Provide the (x, y) coordinate of the cell's center where the given text is located.  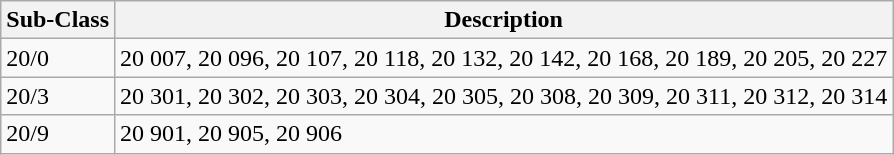
20 301, 20 302, 20 303, 20 304, 20 305, 20 308, 20 309, 20 311, 20 312, 20 314 (504, 96)
Description (504, 20)
20/0 (58, 58)
Sub-Class (58, 20)
20 901, 20 905, 20 906 (504, 134)
20 007, 20 096, 20 107, 20 118, 20 132, 20 142, 20 168, 20 189, 20 205, 20 227 (504, 58)
20/9 (58, 134)
20/3 (58, 96)
